For the text-containing cell, return its midpoint in (X, Y) coordinate format. 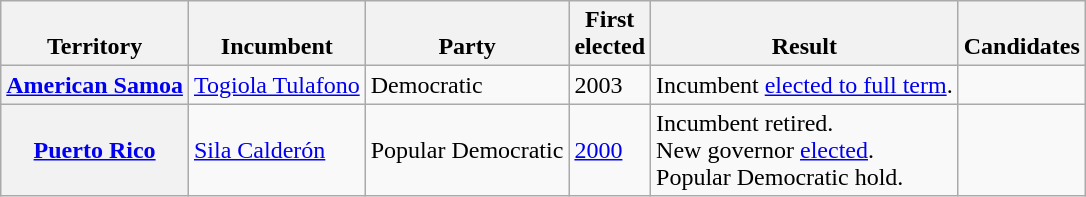
American Samoa (95, 85)
Result (805, 34)
2000 (610, 150)
Democratic (467, 85)
Incumbent elected to full term. (805, 85)
Party (467, 34)
Sila Calderón (276, 150)
Popular Democratic (467, 150)
Incumbent retired.New governor elected.Popular Democratic hold. (805, 150)
Firstelected (610, 34)
Puerto Rico (95, 150)
Togiola Tulafono (276, 85)
Incumbent (276, 34)
2003 (610, 85)
Candidates (1022, 34)
Territory (95, 34)
